Return [x, y] of the center of cell containing provided text 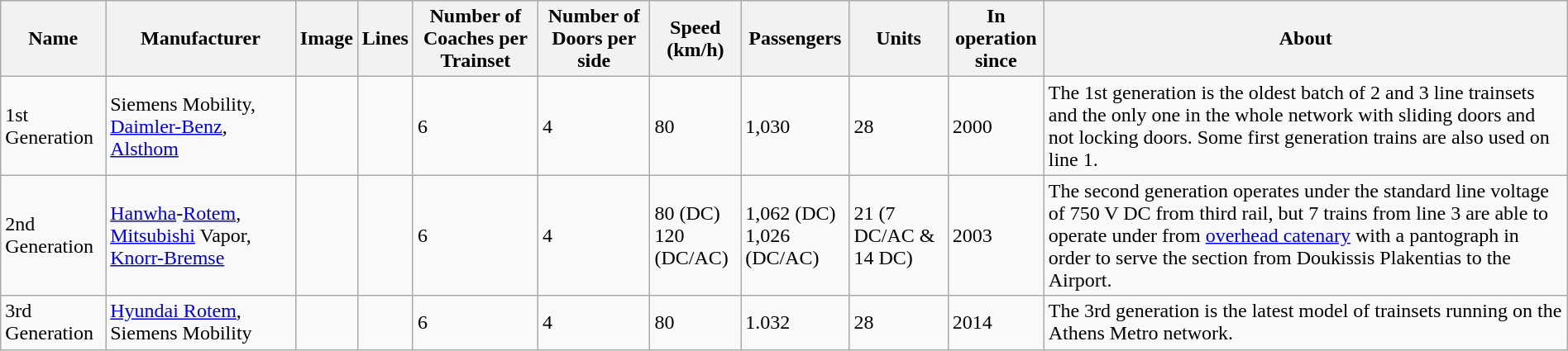
Passengers [796, 39]
Siemens Mobility, Daimler-Benz, Alsthοm [201, 126]
1.032 [796, 322]
Manufacturer [201, 39]
Number of Coaches per Trainset [475, 39]
Lines [385, 39]
2nd Generation [53, 235]
2014 [996, 322]
80 (DC)120 (DC/AC) [696, 235]
21 (7 DC/AC & 14 DC) [898, 235]
Image [326, 39]
3rd Generation [53, 322]
Number of Doors per side [594, 39]
2003 [996, 235]
In operationsince [996, 39]
The 3rd generation is the latest model of trainsets running on the Athens Metro network. [1305, 322]
2000 [996, 126]
Hanwha-Rotem, Mitsubishi Vapor, Knorr-Bremse [201, 235]
1,062 (DC)1,026 (DC/AC) [796, 235]
About [1305, 39]
Name [53, 39]
Speed(km/h) [696, 39]
Hyundai Rotem, Siemens Mobility [201, 322]
Units [898, 39]
1stGeneration [53, 126]
1,030 [796, 126]
